From the cell containing the given text, extract its center point as (x, y) coordinate. 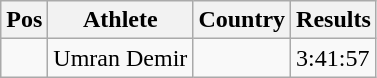
Country (242, 20)
Pos (24, 20)
3:41:57 (334, 58)
Results (334, 20)
Athlete (120, 20)
Umran Demir (120, 58)
